Provide the (X, Y) coordinate of the cell's center where the given text is located.  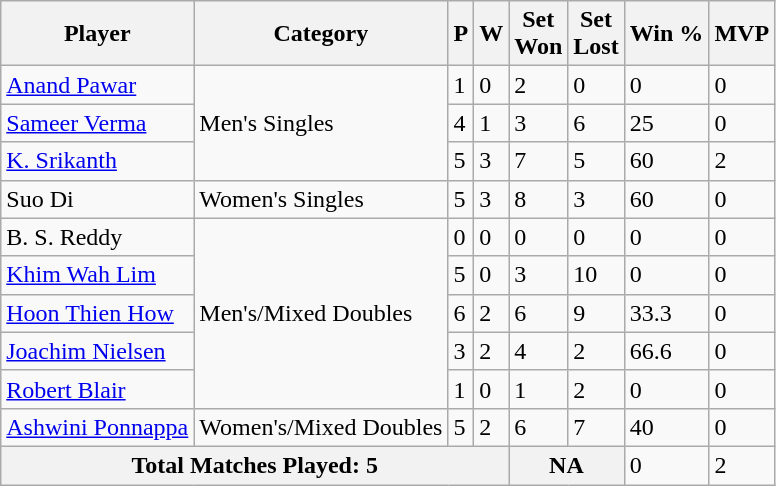
Total Matches Played: 5 (255, 465)
Men's/Mixed Doubles (321, 313)
Women's/Mixed Doubles (321, 427)
Anand Pawar (98, 85)
B. S. Reddy (98, 237)
Joachim Nielsen (98, 351)
MVP (742, 34)
K. Srikanth (98, 161)
66.6 (666, 351)
P (461, 34)
W (492, 34)
40 (666, 427)
SetLost (596, 34)
Player (98, 34)
25 (666, 123)
Women's Singles (321, 199)
NA (567, 465)
Hoon Thien How (98, 313)
Khim Wah Lim (98, 275)
Sameer Verma (98, 123)
Robert Blair (98, 389)
Category (321, 34)
Suo Di (98, 199)
SetWon (538, 34)
9 (596, 313)
10 (596, 275)
Ashwini Ponnappa (98, 427)
Men's Singles (321, 123)
8 (538, 199)
33.3 (666, 313)
Win % (666, 34)
